Locate the cell with the specified text and output its [X, Y] center coordinate. 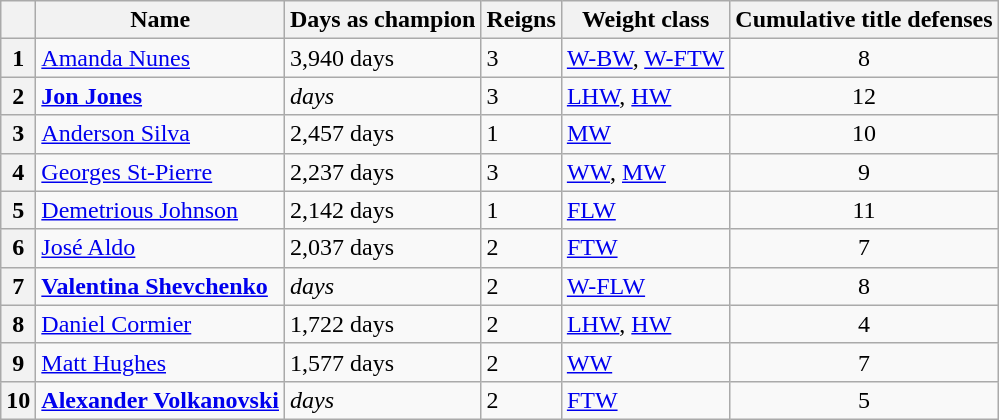
2,142 days [383, 210]
Matt Hughes [160, 362]
3,940 days [383, 58]
Days as champion [383, 20]
Cumulative title defenses [864, 20]
1,577 days [383, 362]
WW, MW [645, 172]
Alexander Volkanovski [160, 400]
Demetrious Johnson [160, 210]
FLW [645, 210]
12 [864, 96]
Reigns [521, 20]
Jon Jones [160, 96]
WW [645, 362]
José Aldo [160, 248]
Weight class [645, 20]
Valentina Shevchenko [160, 286]
Georges St-Pierre [160, 172]
Amanda Nunes [160, 58]
Name [160, 20]
11 [864, 210]
W-BW, W-FTW [645, 58]
1,722 days [383, 324]
MW [645, 134]
W-FLW [645, 286]
2,037 days [383, 248]
2,457 days [383, 134]
Daniel Cormier [160, 324]
2,237 days [383, 172]
6 [18, 248]
Anderson Silva [160, 134]
